Locate the cell with the specified text and output its (x, y) center coordinate. 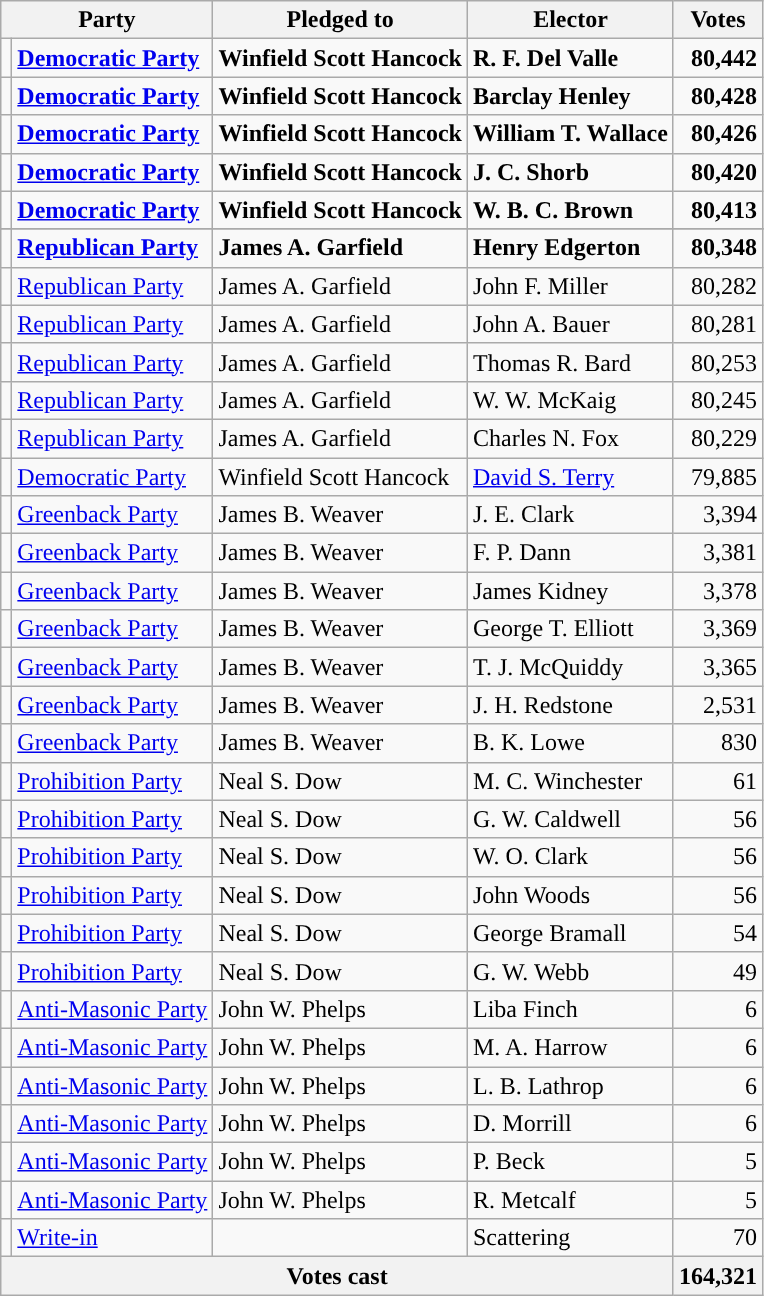
80,245 (718, 400)
W. O. Clark (570, 857)
61 (718, 781)
M. C. Winchester (570, 781)
54 (718, 933)
Barclay Henley (570, 96)
M. A. Harrow (570, 1047)
2,531 (718, 705)
L. B. Lathrop (570, 1085)
80,281 (718, 324)
George Bramall (570, 933)
William T. Wallace (570, 134)
D. Morrill (570, 1124)
80,413 (718, 210)
R. Metcalf (570, 1200)
80,420 (718, 172)
J. E. Clark (570, 515)
F. P. Dann (570, 553)
John F. Miller (570, 286)
John Woods (570, 895)
Scattering (570, 1238)
Charles N. Fox (570, 438)
Write-in (112, 1238)
J. C. Shorb (570, 172)
John A. Bauer (570, 324)
Votes cast (338, 1276)
80,426 (718, 134)
James Kidney (570, 591)
Henry Edgerton (570, 248)
J. H. Redstone (570, 705)
G. W. Caldwell (570, 819)
3,378 (718, 591)
80,348 (718, 248)
49 (718, 971)
3,381 (718, 553)
P. Beck (570, 1162)
80,253 (718, 362)
George T. Elliott (570, 629)
3,365 (718, 667)
79,885 (718, 477)
Elector (570, 20)
T. J. McQuiddy (570, 667)
70 (718, 1238)
Party (107, 20)
Thomas R. Bard (570, 362)
80,428 (718, 96)
164,321 (718, 1276)
David S. Terry (570, 477)
3,369 (718, 629)
830 (718, 743)
80,229 (718, 438)
80,442 (718, 58)
Votes (718, 20)
3,394 (718, 515)
R. F. Del Valle (570, 58)
G. W. Webb (570, 971)
B. K. Lowe (570, 743)
W. B. C. Brown (570, 210)
Liba Finch (570, 1009)
Pledged to (340, 20)
W. W. McKaig (570, 400)
80,282 (718, 286)
